Search for the cell housing the specified text and yield its (x, y) center coordinate. 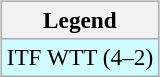
Legend (80, 20)
ITF WTT (4–2) (80, 57)
